Find where the given text appears and provide that cell's center as (x, y) coordinate. 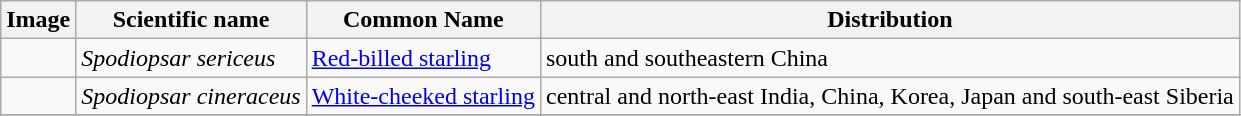
Spodiopsar cineraceus (191, 96)
central and north-east India, China, Korea, Japan and south-east Siberia (890, 96)
Image (38, 20)
Scientific name (191, 20)
White-cheeked starling (423, 96)
Spodiopsar sericeus (191, 58)
Distribution (890, 20)
Common Name (423, 20)
Red-billed starling (423, 58)
south and southeastern China (890, 58)
